Identify which cell holds the provided text, then report its [X, Y] central coordinate. 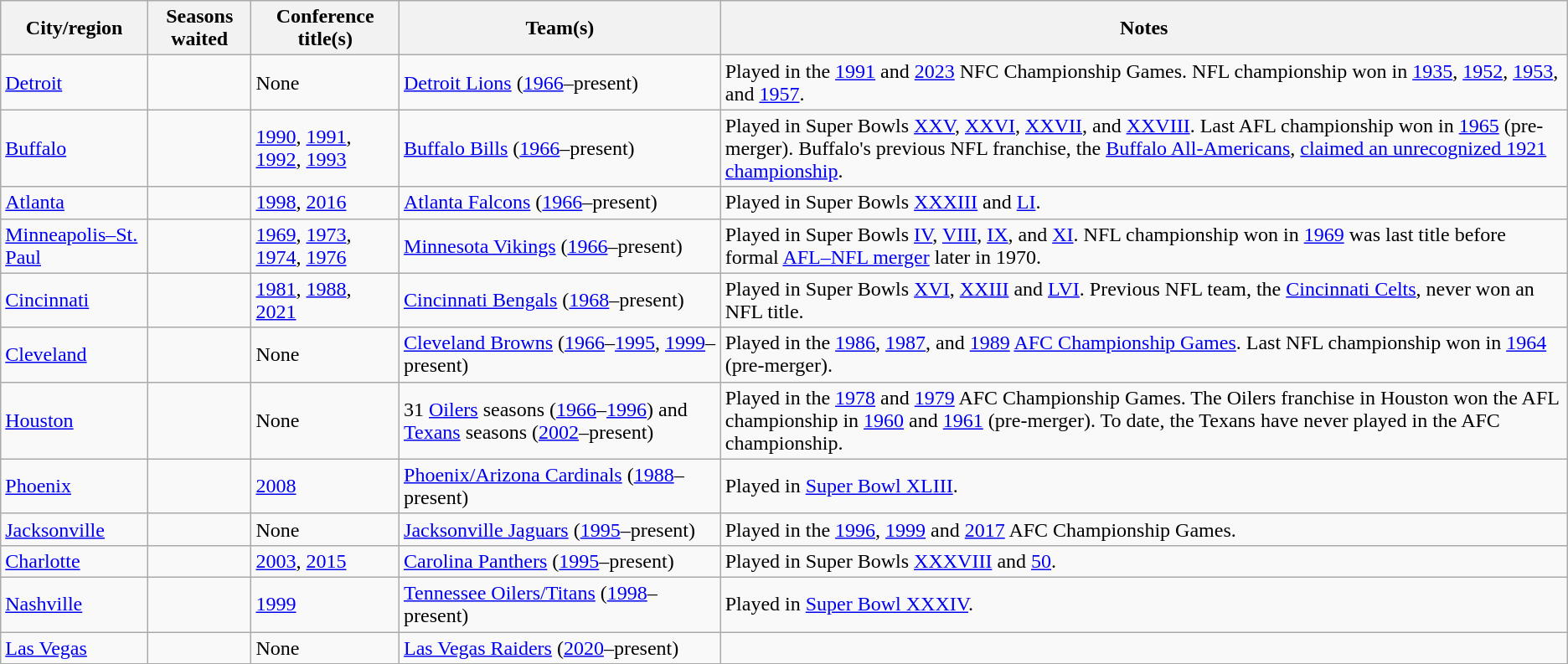
Jacksonville Jaguars (1995–present) [560, 529]
City/region [75, 28]
Atlanta Falcons (1966–present) [560, 203]
Tennessee Oilers/Titans (1998–present) [560, 605]
Played in Super Bowl XLIII. [1144, 486]
Atlanta [75, 203]
Played in Super Bowl XXXIV. [1144, 605]
Las Vegas Raiders (2020–present) [560, 647]
Cleveland Browns (1966–1995, 1999–present) [560, 355]
Seasons waited [199, 28]
Minneapolis–St. Paul [75, 246]
Charlotte [75, 561]
Phoenix/Arizona Cardinals (1988–present) [560, 486]
2008 [325, 486]
Phoenix [75, 486]
Played in Super Bowls XXXIII and LI. [1144, 203]
Cincinnati [75, 300]
Las Vegas [75, 647]
Jacksonville [75, 529]
Houston [75, 420]
Carolina Panthers (1995–present) [560, 561]
Team(s) [560, 28]
Cincinnati Bengals (1968–present) [560, 300]
Played in the 1986, 1987, and 1989 AFC Championship Games. Last NFL championship won in 1964 (pre-merger). [1144, 355]
1969, 1973, 1974, 1976 [325, 246]
2003, 2015 [325, 561]
Conference title(s) [325, 28]
Notes [1144, 28]
Cleveland [75, 355]
Buffalo [75, 148]
Played in the 1991 and 2023 NFC Championship Games. NFL championship won in 1935, 1952, 1953, and 1957. [1144, 82]
Detroit Lions (1966–present) [560, 82]
1981, 1988, 2021 [325, 300]
Played in Super Bowls IV, VIII, IX, and XI. NFL championship won in 1969 was last title before formal AFL–NFL merger later in 1970. [1144, 246]
Played in Super Bowls XXXVIII and 50. [1144, 561]
1990, 1991, 1992, 1993 [325, 148]
1999 [325, 605]
Detroit [75, 82]
Minnesota Vikings (1966–present) [560, 246]
Buffalo Bills (1966–present) [560, 148]
1998, 2016 [325, 203]
Played in the 1996, 1999 and 2017 AFC Championship Games. [1144, 529]
Played in Super Bowls XVI, XXIII and LVI. Previous NFL team, the Cincinnati Celts, never won an NFL title. [1144, 300]
31 Oilers seasons (1966–1996) and Texans seasons (2002–present) [560, 420]
Nashville [75, 605]
